Output the [X, Y] coordinate of the center of the cell containing the given text.  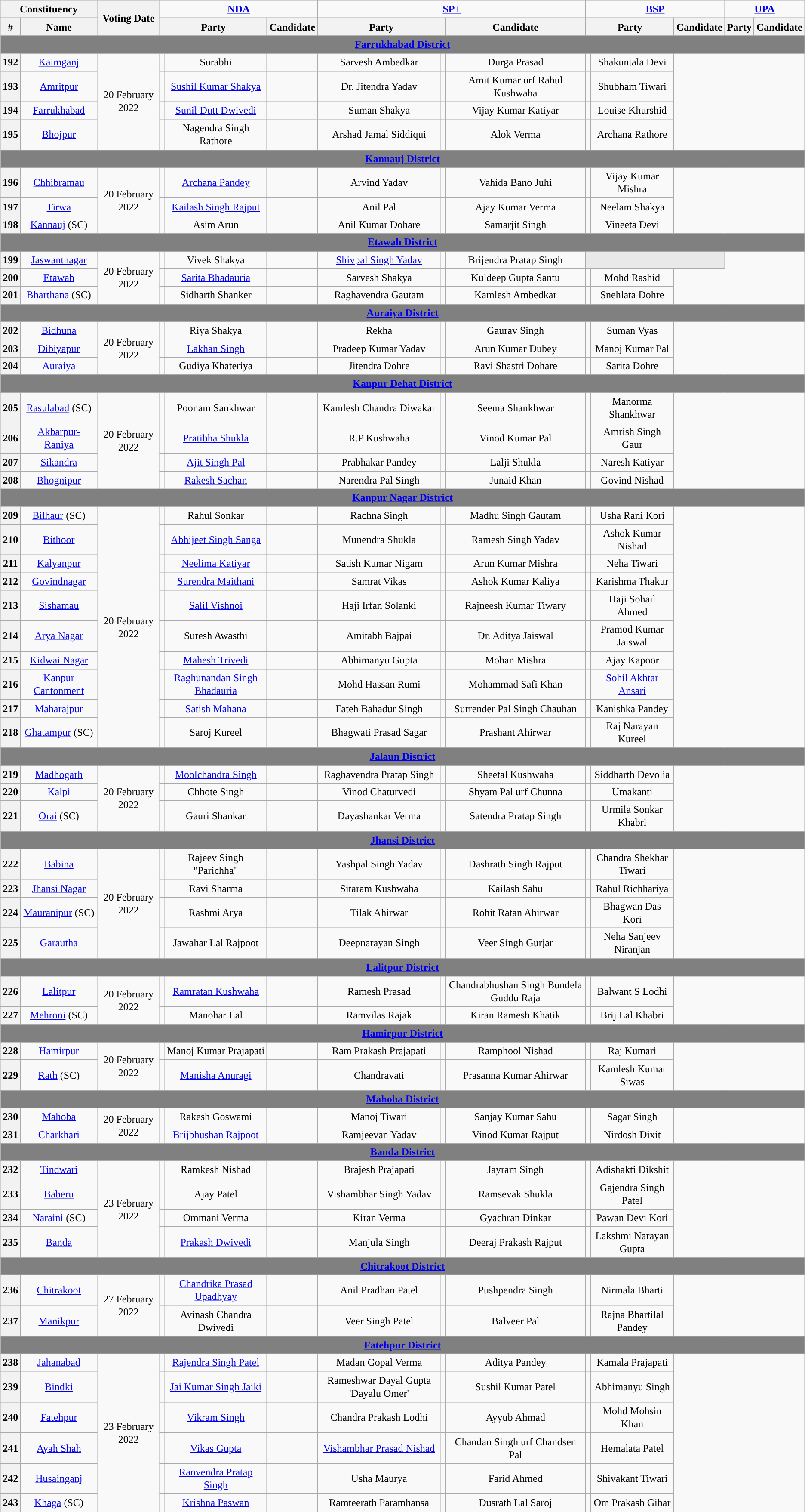
Surendra Maithani [216, 581]
Neelam Shakya [632, 207]
Madan Gopal Verma [379, 1363]
Tirwa [59, 207]
Ommani Verma [216, 1218]
Raghavendra Gautam [379, 295]
Avinash Chandra Dwivedi [216, 1321]
Ramvilas Rajak [379, 1015]
Krishna Paswan [216, 1503]
Haji Sohail Ahmed [632, 606]
Samarjit Singh [516, 225]
Seema Shankhwar [516, 408]
Sagar Singh [632, 1117]
232 [10, 1169]
Ravi Sharma [216, 888]
209 [10, 515]
Kamlesh Chandra Diwakar [379, 408]
Vahida Bano Juhi [516, 182]
210 [10, 540]
Vivek Shakya [216, 260]
Etawah District [402, 242]
Satendra Pratap Singh [516, 816]
240 [10, 1417]
194 [10, 110]
Arshad Jamal Siddiqui [379, 134]
Arun Kumar Mishra [516, 564]
Kanishka Pandey [632, 708]
Mahesh Trivedi [216, 660]
Kamlesh Kumar Siwas [632, 1075]
Tindwari [59, 1169]
Abhimanyu Singh [632, 1387]
236 [10, 1290]
Poonam Sankhwar [216, 408]
Samrat Vikas [379, 581]
Dashrath Singh Rajput [516, 864]
Om Prakash Gihar [632, 1503]
Adishakti Dikshit [632, 1169]
Munendra Shukla [379, 540]
Shivakant Tiwari [632, 1478]
Veer Singh Gurjar [516, 943]
Voting Date [129, 18]
Umakanti [632, 792]
Moolchandra Singh [216, 775]
Manoj Kumar Prajapati [216, 1051]
Maharajpur [59, 708]
Prakash Dwivedi [216, 1242]
215 [10, 660]
Khaga (SC) [59, 1503]
Jayram Singh [516, 1169]
Lalitpur District [402, 967]
Prabhakar Pandey [379, 462]
Kalyanpur [59, 564]
Chandravati [379, 1075]
Junaid Khan [516, 480]
Jhansi Nagar [59, 888]
Banda District [402, 1152]
206 [10, 438]
Yashpal Singh Yadav [379, 864]
Vishambhar Prasad Nishad [379, 1448]
Mahoba [59, 1117]
Surabhi [216, 62]
Farrukhabad District [402, 45]
SP+ [452, 9]
221 [10, 816]
Pradeep Kumar Yadav [379, 349]
Dr. Jitendra Yadav [379, 86]
Raghunandan Singh Bhadauria [216, 684]
Shyam Pal urf Chunna [516, 792]
Brijbhushan Rajpoot [216, 1134]
UPA [765, 9]
Lakshmi Narayan Gupta [632, 1242]
Banda [59, 1242]
Kuldeep Gupta Santu [516, 278]
243 [10, 1503]
233 [10, 1194]
Bidhuna [59, 330]
Shakuntala Devi [632, 62]
Sunil Dutt Dwivedi [216, 110]
Jahanabad [59, 1363]
Ajay Kumar Verma [516, 207]
Bhojpur [59, 134]
Govindnagar [59, 581]
230 [10, 1117]
Suman Shakya [379, 110]
BSP [655, 9]
Amritpur [59, 86]
212 [10, 581]
Sitaram Kushwaha [379, 888]
Rajendra Singh Patel [216, 1363]
222 [10, 864]
Rakesh Goswami [216, 1117]
Ramjeevan Yadav [379, 1134]
Dusrath Lal Saroj [516, 1503]
Bhagwati Prasad Sagar [379, 732]
Kiran Verma [379, 1218]
Mohan Mishra [516, 660]
Kailash Sahu [516, 888]
Auraiya District [402, 313]
Sarita Bhadauria [216, 278]
Abhimanyu Gupta [379, 660]
NDA [239, 9]
Manoj Tiwari [379, 1117]
Kanpur Nagar District [402, 497]
Surrender Pal Singh Chauhan [516, 708]
224 [10, 912]
Name [59, 27]
Kanpur Dehat District [402, 384]
Constituency [49, 9]
Manohar Lal [216, 1015]
Sohil Akhtar Ansari [632, 684]
# [10, 27]
Jai Kumar Singh Jaiki [216, 1387]
Vijay Kumar Mishra [632, 182]
Asim Arun [216, 225]
Vishambhar Singh Yadav [379, 1194]
Gudiya Khateriya [216, 366]
R.P Kushwaha [379, 438]
Chhote Singh [216, 792]
Sidharth Shanker [216, 295]
Amitabh Bajpai [379, 636]
Bindki [59, 1387]
238 [10, 1363]
Suman Vyas [632, 330]
Farid Ahmed [516, 1478]
Chandra Shekhar Tiwari [632, 864]
196 [10, 182]
Chitrakoot District [402, 1266]
Jhansi District [402, 840]
Nirmala Bharti [632, 1290]
Neha Tiwari [632, 564]
Rath (SC) [59, 1075]
217 [10, 708]
Rachna Singh [379, 515]
Kamlesh Ambedkar [516, 295]
197 [10, 207]
205 [10, 408]
Raj Kumari [632, 1051]
Dayashankar Verma [379, 816]
Chandrabhushan Singh Bundela Guddu Raja [516, 991]
Dibiyapur [59, 349]
Kannauj District [402, 158]
Jitendra Dohre [379, 366]
Ajit Singh Pal [216, 462]
Brijendra Pratap Singh [516, 260]
Ashok Kumar Nishad [632, 540]
Rakesh Sachan [216, 480]
Kaimganj [59, 62]
239 [10, 1387]
Kalpi [59, 792]
Prashant Ahirwar [516, 732]
Nagendra Singh Rathore [216, 134]
Alok Verma [516, 134]
Jaswantnagar [59, 260]
Ranvendra Pratap Singh [216, 1478]
223 [10, 888]
Pushpendra Singh [516, 1290]
Ramratan Kushwaha [216, 991]
Salil Vishnoi [216, 606]
Akbarpur-Raniya [59, 438]
Mohammad Safi Khan [516, 684]
Archana Rathore [632, 134]
Neelima Katiyar [216, 564]
Amit Kumar urf Rahul Kushwaha [516, 86]
Kamala Prajapati [632, 1363]
Sushil Kumar Patel [516, 1387]
Deeraj Prakash Rajput [516, 1242]
Bithoor [59, 540]
227 [10, 1015]
Pramod Kumar Jaiswal [632, 636]
Vinod Kumar Rajput [516, 1134]
Riya Shakya [216, 330]
Sarvesh Ambedkar [379, 62]
214 [10, 636]
Mohd Hassan Rumi [379, 684]
Sheetal Kushwaha [516, 775]
199 [10, 260]
213 [10, 606]
Gajendra Singh Patel [632, 1194]
Kailash Singh Rajput [216, 207]
204 [10, 366]
Ramesh Singh Yadav [516, 540]
226 [10, 991]
Ramsevak Shukla [516, 1194]
Fatehpur [59, 1417]
Mauranipur (SC) [59, 912]
Veer Singh Patel [379, 1321]
234 [10, 1218]
Bharthana (SC) [59, 295]
Raghavendra Pratap Singh [379, 775]
Rashmi Arya [216, 912]
Rahul Richhariya [632, 888]
Manjula Singh [379, 1242]
Pratibha Shukla [216, 438]
Rohit Ratan Ahirwar [516, 912]
231 [10, 1134]
Ajay Patel [216, 1194]
Govind Nishad [632, 480]
Lakhan Singh [216, 349]
Vinod Kumar Pal [516, 438]
Urmila Sonkar Khabri [632, 816]
Nirdosh Dixit [632, 1134]
Satish Kumar Nigam [379, 564]
Gyachran Dinkar [516, 1218]
Jawahar Lal Rajpoot [216, 943]
Hamirpur [59, 1051]
Chandan Singh urf Chandsen Pal [516, 1448]
Rasulabad (SC) [59, 408]
Chitrakoot [59, 1290]
Anil Pradhan Patel [379, 1290]
218 [10, 732]
Pawan Devi Kori [632, 1218]
Rahul Sonkar [216, 515]
Orai (SC) [59, 816]
Manorma Shankhwar [632, 408]
Rajna Bhartilal Pandey [632, 1321]
Garautha [59, 943]
Vinod Chaturvedi [379, 792]
200 [10, 278]
Haji Irfan Solanki [379, 606]
Manikpur [59, 1321]
216 [10, 684]
Ghatampur (SC) [59, 732]
Rajeev Singh "Parichha" [216, 864]
Rajneesh Kumar Tiwary [516, 606]
Manoj Kumar Pal [632, 349]
Bilhaur (SC) [59, 515]
Durga Prasad [516, 62]
Charkhari [59, 1134]
Abhijeet Singh Sanga [216, 540]
Chandrika Prasad Upadhyay [216, 1290]
Arun Kumar Dubey [516, 349]
Amrish Singh Gaur [632, 438]
219 [10, 775]
Rekha [379, 330]
Bhognipur [59, 480]
Chhibramau [59, 182]
Babina [59, 864]
Hemalata Patel [632, 1448]
Mohd Mohsin Khan [632, 1417]
Auraiya [59, 366]
201 [10, 295]
Vineeta Devi [632, 225]
Sanjay Kumar Sahu [516, 1117]
Madhu Singh Gautam [516, 515]
237 [10, 1321]
Archana Pandey [216, 182]
Suresh Awasthi [216, 636]
241 [10, 1448]
Bhagwan Das Kori [632, 912]
Sushil Kumar Shakya [216, 86]
Ramphool Nishad [516, 1051]
Aditya Pandey [516, 1363]
Balveer Pal [516, 1321]
Sarita Dohre [632, 366]
Ajay Kapoor [632, 660]
Madhogarh [59, 775]
Etawah [59, 278]
Karishma Thakur [632, 581]
Arvind Yadav [379, 182]
207 [10, 462]
195 [10, 134]
Ramteerath Paramhansa [379, 1503]
Snehlata Dohre [632, 295]
202 [10, 330]
Farrukhabad [59, 110]
Anil Kumar Dohare [379, 225]
Kannauj (SC) [59, 225]
235 [10, 1242]
Brajesh Prajapati [379, 1169]
Louise Khurshid [632, 110]
Saroj Kureel [216, 732]
Ravi Shastri Dohare [516, 366]
Jalaun District [402, 756]
193 [10, 86]
Prasanna Kumar Ahirwar [516, 1075]
Baberu [59, 1194]
Kanpur Cantonment [59, 684]
Neha Sanjeev Niranjan [632, 943]
Lalji Shukla [516, 462]
Usha Maurya [379, 1478]
Ramkesh Nishad [216, 1169]
Mahoba District [402, 1099]
Shubham Tiwari [632, 86]
Brij Lal Khabri [632, 1015]
Ayah Shah [59, 1448]
Ramesh Prasad [379, 991]
Raj Narayan Kureel [632, 732]
Usha Rani Kori [632, 515]
211 [10, 564]
Shivpal Singh Yadav [379, 260]
Naresh Katiyar [632, 462]
Vijay Kumar Katiyar [516, 110]
Ram Prakash Prajapati [379, 1051]
Fateh Bahadur Singh [379, 708]
Tilak Ahirwar [379, 912]
Ayyub Ahmad [516, 1417]
Vikas Gupta [216, 1448]
Sikandra [59, 462]
192 [10, 62]
Balwant S Lodhi [632, 991]
27 February 2022 [129, 1305]
Ashok Kumar Kaliya [516, 581]
228 [10, 1051]
Sarvesh Shakya [379, 278]
Anil Pal [379, 207]
Hamirpur District [402, 1034]
Dr. Aditya Jaiswal [516, 636]
225 [10, 943]
Gaurav Singh [516, 330]
203 [10, 349]
Siddharth Devolia [632, 775]
Narendra Pal Singh [379, 480]
Kiran Ramesh Khatik [516, 1015]
Arya Nagar [59, 636]
Deepnarayan Singh [379, 943]
Fatehpur District [402, 1345]
Lalitpur [59, 991]
Mohd Rashid [632, 278]
Naraini (SC) [59, 1218]
Husainganj [59, 1478]
Sishamau [59, 606]
Satish Mahana [216, 708]
Mehroni (SC) [59, 1015]
229 [10, 1075]
Chandra Prakash Lodhi [379, 1417]
Rameshwar Dayal Gupta 'Dayalu Omer' [379, 1387]
Gauri Shankar [216, 816]
Kidwai Nagar [59, 660]
208 [10, 480]
198 [10, 225]
220 [10, 792]
242 [10, 1478]
Vikram Singh [216, 1417]
Manisha Anuragi [216, 1075]
